Return [x, y] of the center of cell containing provided text 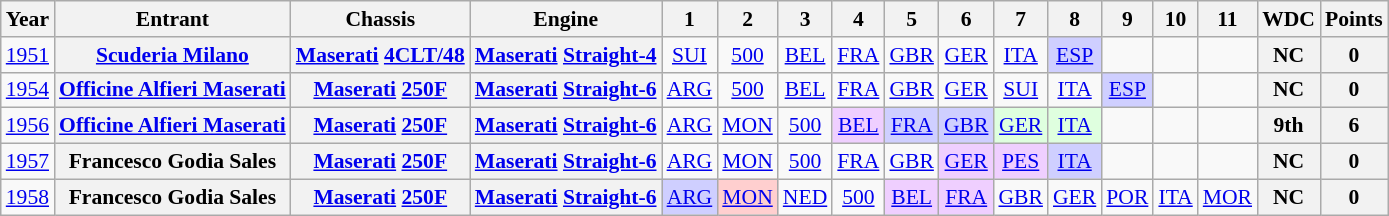
POR [1127, 197]
2 [748, 19]
1957 [28, 162]
9th [1288, 126]
Scuderia Milano [172, 55]
MOR [1228, 197]
Engine [566, 19]
10 [1175, 19]
11 [1228, 19]
7 [1020, 19]
1 [690, 19]
Maserati Straight-4 [566, 55]
WDC [1288, 19]
3 [805, 19]
1956 [28, 126]
Maserati 4CLT/48 [380, 55]
NED [805, 197]
Chassis [380, 19]
Entrant [172, 19]
1958 [28, 197]
8 [1074, 19]
1951 [28, 55]
Points [1354, 19]
5 [912, 19]
PES [1020, 162]
9 [1127, 19]
Year [28, 19]
1954 [28, 90]
4 [858, 19]
